Return [x, y] of the center of cell containing provided text 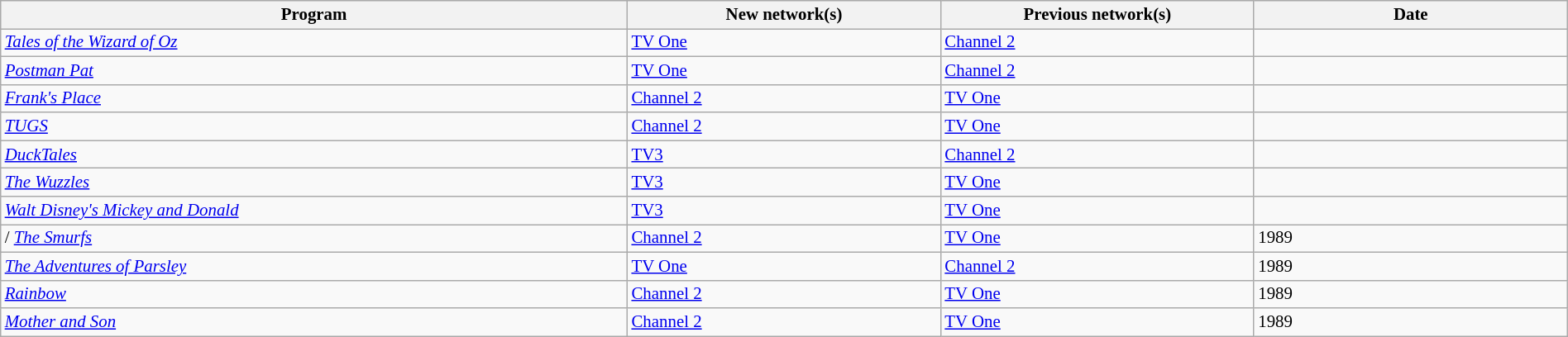
Mother and Son [314, 322]
Previous network(s) [1097, 15]
New network(s) [784, 15]
Tales of the Wizard of Oz [314, 42]
TUGS [314, 126]
Date [1411, 15]
Walt Disney's Mickey and Donald [314, 211]
Rainbow [314, 294]
DuckTales [314, 154]
Frank's Place [314, 98]
/ The Smurfs [314, 238]
The Adventures of Parsley [314, 266]
Postman Pat [314, 70]
The Wuzzles [314, 183]
Program [314, 15]
